Capture the cell that displays the provided text and extract its (x, y) central coordinate. 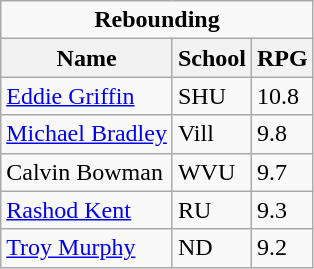
Vill (212, 134)
RPG (283, 58)
School (212, 58)
Michael Bradley (87, 134)
9.7 (283, 172)
10.8 (283, 96)
Rebounding (157, 20)
9.3 (283, 210)
9.2 (283, 248)
Calvin Bowman (87, 172)
Rashod Kent (87, 210)
RU (212, 210)
Name (87, 58)
Eddie Griffin (87, 96)
Troy Murphy (87, 248)
SHU (212, 96)
WVU (212, 172)
9.8 (283, 134)
ND (212, 248)
